Identify which cell holds the provided text, then report its (X, Y) central coordinate. 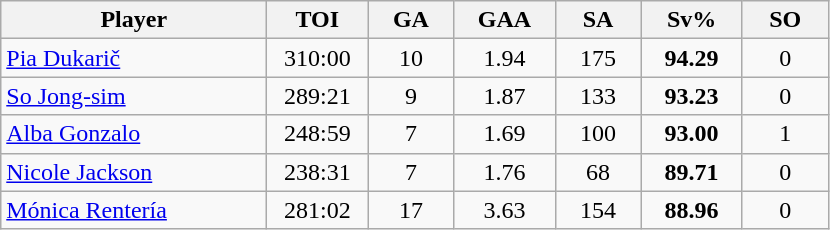
GA (411, 20)
GAA (504, 20)
133 (598, 96)
Sv% (692, 20)
9 (411, 96)
289:21 (318, 96)
248:59 (318, 134)
154 (598, 210)
281:02 (318, 210)
SO (785, 20)
3.63 (504, 210)
100 (598, 134)
175 (598, 58)
1.69 (504, 134)
1.87 (504, 96)
Nicole Jackson (134, 172)
1.94 (504, 58)
89.71 (692, 172)
So Jong-sim (134, 96)
SA (598, 20)
1 (785, 134)
310:00 (318, 58)
TOI (318, 20)
Player (134, 20)
93.00 (692, 134)
238:31 (318, 172)
94.29 (692, 58)
10 (411, 58)
68 (598, 172)
Pia Dukarič (134, 58)
Mónica Rentería (134, 210)
93.23 (692, 96)
17 (411, 210)
Alba Gonzalo (134, 134)
1.76 (504, 172)
88.96 (692, 210)
